Return the (X, Y) coordinate for the center point of the cell that contains the specified text.  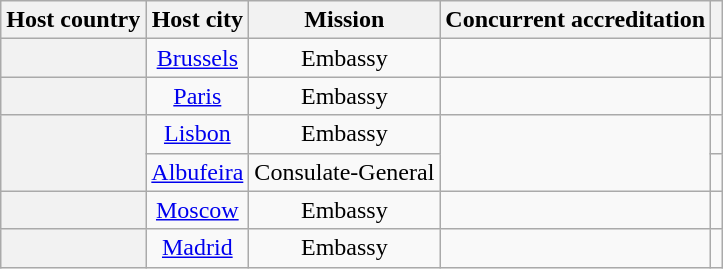
Brussels (198, 58)
Albufeira (198, 172)
Host country (74, 20)
Mission (344, 20)
Moscow (198, 210)
Consulate-General (344, 172)
Madrid (198, 248)
Concurrent accreditation (576, 20)
Host city (198, 20)
Lisbon (198, 134)
Paris (198, 96)
